Find where the given text appears and provide that cell's center as [x, y] coordinate. 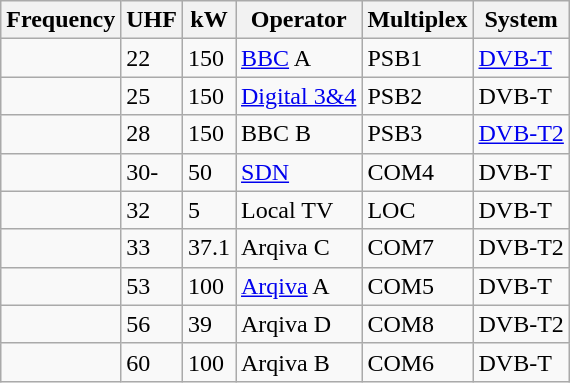
30- [152, 172]
60 [152, 362]
COM5 [418, 286]
Arqiva B [299, 362]
LOC [418, 210]
37.1 [208, 248]
53 [152, 286]
33 [152, 248]
22 [152, 58]
COM6 [418, 362]
Multiplex [418, 20]
39 [208, 324]
PSB3 [418, 134]
BBC B [299, 134]
kW [208, 20]
PSB2 [418, 96]
UHF [152, 20]
BBC A [299, 58]
Arqiva C [299, 248]
SDN [299, 172]
Operator [299, 20]
5 [208, 210]
Digital 3&4 [299, 96]
50 [208, 172]
32 [152, 210]
56 [152, 324]
Arqiva A [299, 286]
COM8 [418, 324]
28 [152, 134]
Arqiva D [299, 324]
PSB1 [418, 58]
COM7 [418, 248]
COM4 [418, 172]
Local TV [299, 210]
Frequency [61, 20]
System [521, 20]
25 [152, 96]
